For the text-containing cell, return its midpoint in (x, y) coordinate format. 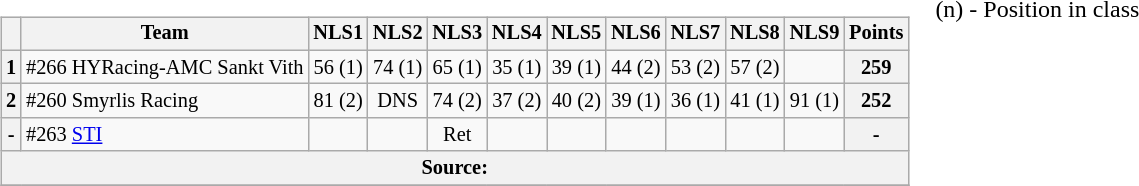
NLS8 (755, 34)
53 (2) (696, 67)
Ret (457, 135)
36 (1) (696, 101)
1 (11, 67)
2 (11, 101)
Source: (454, 168)
NLS1 (338, 34)
91 (1) (815, 101)
259 (876, 67)
NLS7 (696, 34)
NLS6 (636, 34)
252 (876, 101)
#263 STI (164, 135)
DNS (398, 101)
57 (2) (755, 67)
35 (1) (517, 67)
65 (1) (457, 67)
40 (2) (577, 101)
37 (2) (517, 101)
Points (876, 34)
NLS5 (577, 34)
74 (1) (398, 67)
NLS2 (398, 34)
NLS3 (457, 34)
NLS4 (517, 34)
#266 HYRacing-AMC Sankt Vith (164, 67)
NLS9 (815, 34)
74 (2) (457, 101)
44 (2) (636, 67)
#260 Smyrlis Racing (164, 101)
56 (1) (338, 67)
Team (164, 34)
81 (2) (338, 101)
41 (1) (755, 101)
